Identify which cell holds the provided text, then report its [x, y] central coordinate. 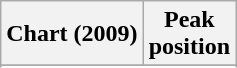
Chart (2009) [72, 34]
Peak position [189, 34]
